From the cell containing the given text, extract its center point as [x, y] coordinate. 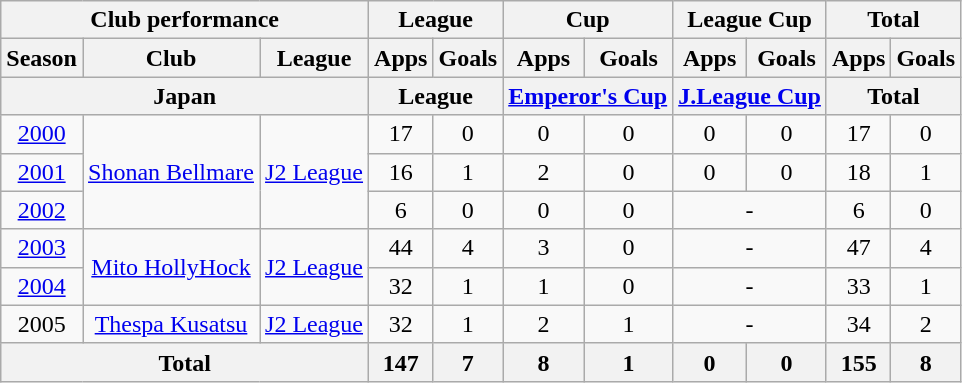
Emperor's Cup [588, 96]
Club [170, 58]
3 [544, 248]
2000 [42, 134]
47 [858, 248]
League Cup [750, 20]
J.League Cup [750, 96]
2005 [42, 324]
33 [858, 286]
2003 [42, 248]
16 [401, 172]
Cup [588, 20]
44 [401, 248]
2002 [42, 210]
Shonan Bellmare [170, 172]
155 [858, 362]
7 [468, 362]
Japan [185, 96]
Club performance [185, 20]
2001 [42, 172]
Season [42, 58]
2004 [42, 286]
147 [401, 362]
Mito HollyHock [170, 267]
Thespa Kusatsu [170, 324]
18 [858, 172]
34 [858, 324]
